Extract the (x, y) coordinate from the center of the cell holding the provided text.  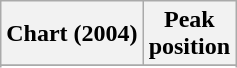
Peakposition (189, 34)
Chart (2004) (72, 34)
